Locate the cell with the specified text and output its (x, y) center coordinate. 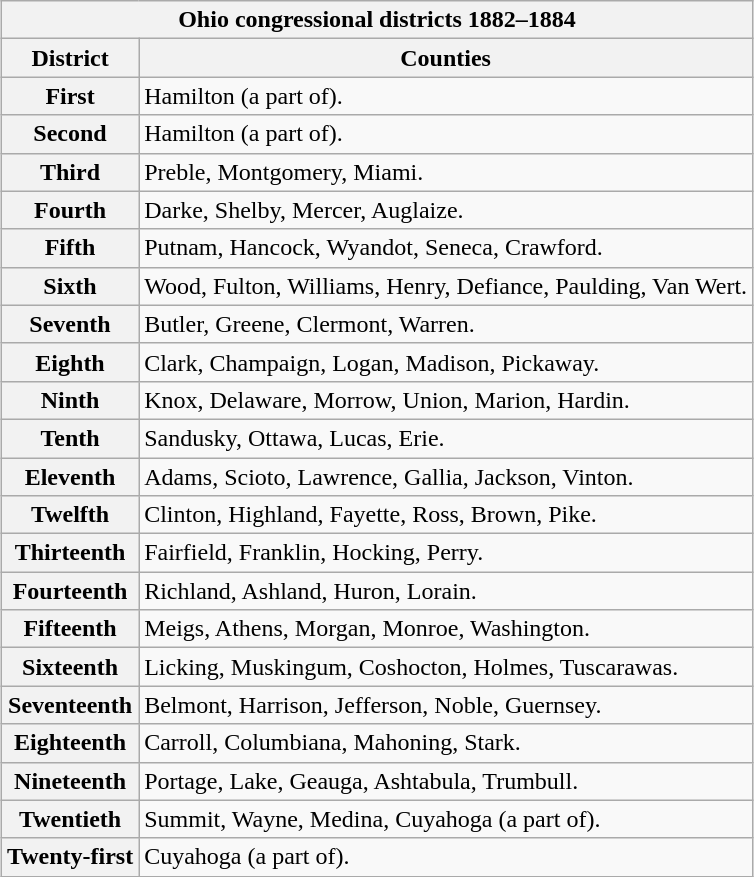
Eleventh (70, 477)
Counties (446, 58)
Thirteenth (70, 553)
Fifth (70, 248)
Eighth (70, 362)
Sixteenth (70, 667)
Clark, Champaign, Logan, Madison, Pickaway. (446, 362)
Summit, Wayne, Medina, Cuyahoga (a part of). (446, 819)
Butler, Greene, Clermont, Warren. (446, 324)
Fourth (70, 210)
Tenth (70, 438)
Meigs, Athens, Morgan, Monroe, Washington. (446, 629)
Carroll, Columbiana, Mahoning, Stark. (446, 743)
Third (70, 172)
Sixth (70, 286)
Knox, Delaware, Morrow, Union, Marion, Hardin. (446, 400)
District (70, 58)
Licking, Muskingum, Coshocton, Holmes, Tuscarawas. (446, 667)
Wood, Fulton, Williams, Henry, Defiance, Paulding, Van Wert. (446, 286)
Second (70, 134)
Sandusky, Ottawa, Lucas, Erie. (446, 438)
Seventeenth (70, 705)
Twenty-first (70, 857)
Ohio congressional districts 1882–1884 (376, 20)
Fifteenth (70, 629)
Nineteenth (70, 781)
Fourteenth (70, 591)
First (70, 96)
Preble, Montgomery, Miami. (446, 172)
Twentieth (70, 819)
Fairfield, Franklin, Hocking, Perry. (446, 553)
Richland, Ashland, Huron, Lorain. (446, 591)
Adams, Scioto, Lawrence, Gallia, Jackson, Vinton. (446, 477)
Ninth (70, 400)
Twelfth (70, 515)
Belmont, Harrison, Jefferson, Noble, Guernsey. (446, 705)
Portage, Lake, Geauga, Ashtabula, Trumbull. (446, 781)
Eighteenth (70, 743)
Seventh (70, 324)
Clinton, Highland, Fayette, Ross, Brown, Pike. (446, 515)
Darke, Shelby, Mercer, Auglaize. (446, 210)
Putnam, Hancock, Wyandot, Seneca, Crawford. (446, 248)
Cuyahoga (a part of). (446, 857)
